Find where the given text appears and provide that cell's center as [x, y] coordinate. 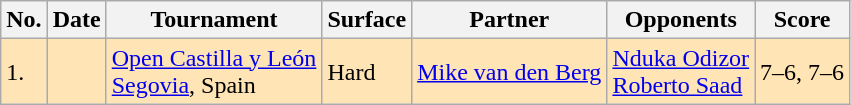
Open Castilla y LeónSegovia, Spain [214, 72]
No. [24, 20]
Hard [367, 72]
Opponents [681, 20]
Date [76, 20]
1. [24, 72]
Mike van den Berg [510, 72]
Surface [367, 20]
Partner [510, 20]
7–6, 7–6 [802, 72]
Score [802, 20]
Nduka Odizor Roberto Saad [681, 72]
Tournament [214, 20]
